Identify which cell holds the provided text, then report its [X, Y] central coordinate. 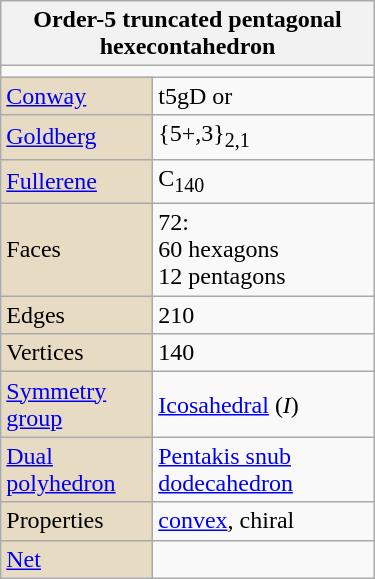
Symmetry group [77, 404]
Pentakis snub dodecahedron [264, 470]
Goldberg [77, 137]
t5gD or [264, 96]
Order-5 truncated pentagonal hexecontahedron [188, 34]
140 [264, 353]
Edges [77, 315]
Faces [77, 250]
210 [264, 315]
Net [77, 559]
Properties [77, 521]
Fullerene [77, 181]
{5+,3}2,1 [264, 137]
Vertices [77, 353]
C140 [264, 181]
Icosahedral (I) [264, 404]
convex, chiral [264, 521]
72:60 hexagons12 pentagons [264, 250]
Dual polyhedron [77, 470]
Conway [77, 96]
